Output the (x, y) coordinate of the center of the cell containing the given text.  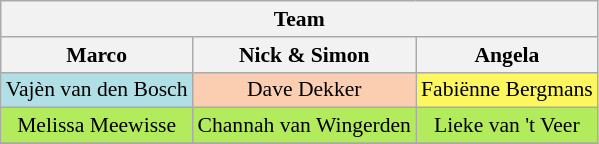
Angela (507, 55)
Nick & Simon (304, 55)
Team (300, 19)
Lieke van 't Veer (507, 126)
Dave Dekker (304, 90)
Fabiënne Bergmans (507, 90)
Channah van Wingerden (304, 126)
Vajèn van den Bosch (97, 90)
Marco (97, 55)
Melissa Meewisse (97, 126)
